Locate the cell with the specified text and output its [X, Y] center coordinate. 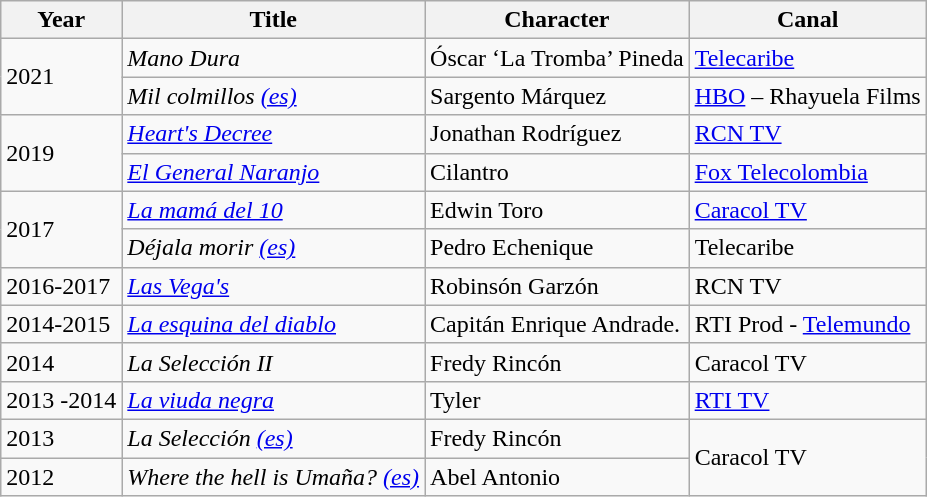
Character [558, 20]
Robinsón Garzón [558, 286]
Edwin Toro [558, 210]
La viuda negra [274, 400]
Abel Antonio [558, 477]
La Selección II [274, 362]
2014 [62, 362]
Cilantro [558, 172]
2013 -2014 [62, 400]
Déjala morir (es) [274, 248]
2021 [62, 77]
2016-2017 [62, 286]
2014-2015 [62, 324]
Year [62, 20]
Fox Telecolombia [808, 172]
2019 [62, 153]
2013 [62, 438]
RTI TV [808, 400]
Title [274, 20]
Canal [808, 20]
2017 [62, 229]
El General Naranjo [274, 172]
2012 [62, 477]
Where the hell is Umaña? (es) [274, 477]
Jonathan Rodríguez [558, 134]
Sargento Márquez [558, 96]
Capitán Enrique Andrade. [558, 324]
La esquina del diablo [274, 324]
Óscar ‘La Tromba’ Pineda [558, 58]
Pedro Echenique [558, 248]
La mamá del 10 [274, 210]
Las Vega's [274, 286]
HBO – Rhayuela Films [808, 96]
La Selección (es) [274, 438]
RTI Prod - Telemundo [808, 324]
Heart's Decree [274, 134]
Mil colmillos (es) [274, 96]
Tyler [558, 400]
Mano Dura [274, 58]
